Identify which cell holds the provided text, then report its [x, y] central coordinate. 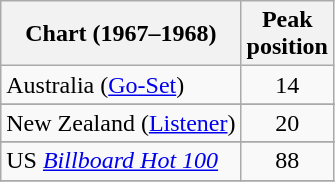
Australia (Go-Set) [121, 85]
20 [287, 123]
Peakposition [287, 34]
14 [287, 85]
Chart (1967–1968) [121, 34]
88 [287, 161]
New Zealand (Listener) [121, 123]
US Billboard Hot 100 [121, 161]
